Pinpoint the cell where the given text exists, returning its (X, Y) midpoint coordinate. 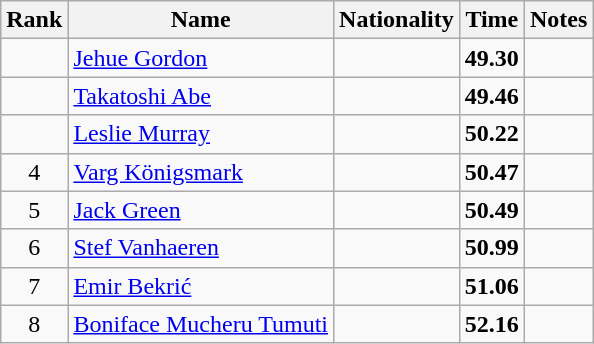
Time (492, 20)
4 (34, 172)
Stef Vanhaeren (201, 248)
49.30 (492, 58)
Rank (34, 20)
Jehue Gordon (201, 58)
5 (34, 210)
50.47 (492, 172)
50.49 (492, 210)
6 (34, 248)
Jack Green (201, 210)
8 (34, 324)
52.16 (492, 324)
Boniface Mucheru Tumuti (201, 324)
Leslie Murray (201, 134)
Name (201, 20)
Takatoshi Abe (201, 96)
51.06 (492, 286)
Emir Bekrić (201, 286)
50.99 (492, 248)
49.46 (492, 96)
Varg Königsmark (201, 172)
7 (34, 286)
50.22 (492, 134)
Notes (558, 20)
Nationality (397, 20)
